Capture the cell that displays the provided text and extract its [X, Y] central coordinate. 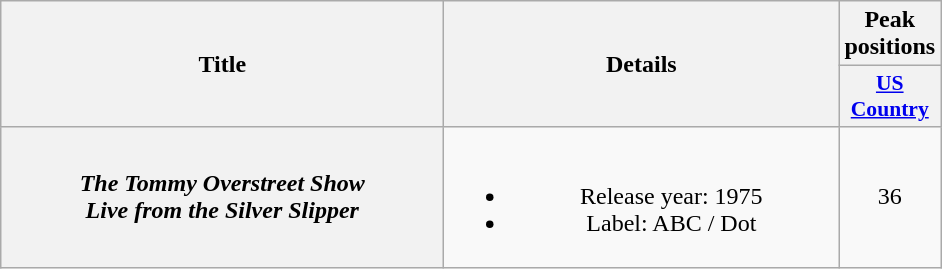
Release year: 1975Label: ABC / Dot [642, 197]
36 [890, 197]
The Tommy Overstreet ShowLive from the Silver Slipper [222, 197]
US Country [890, 96]
Details [642, 64]
Peak positions [890, 34]
Title [222, 64]
